Determine the [X, Y] coordinate at the center of the cell enclosing the given text.  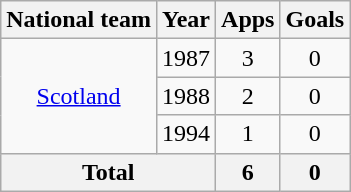
1994 [186, 134]
National team [79, 20]
Apps [248, 20]
Goals [315, 20]
2 [248, 96]
Scotland [79, 96]
1988 [186, 96]
Year [186, 20]
Total [108, 172]
1 [248, 134]
1987 [186, 58]
3 [248, 58]
6 [248, 172]
